Determine the (X, Y) coordinate at the center of the cell enclosing the given text.  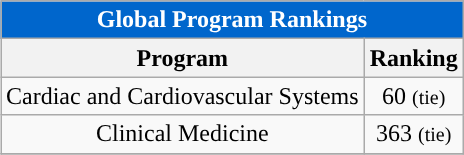
Program (182, 58)
Global Program Rankings (232, 20)
60 (tie) (414, 96)
Clinical Medicine (182, 134)
Ranking (414, 58)
Cardiac and Cardiovascular Systems (182, 96)
363 (tie) (414, 134)
